Return the (x, y) coordinate for the center point of the cell that contains the specified text.  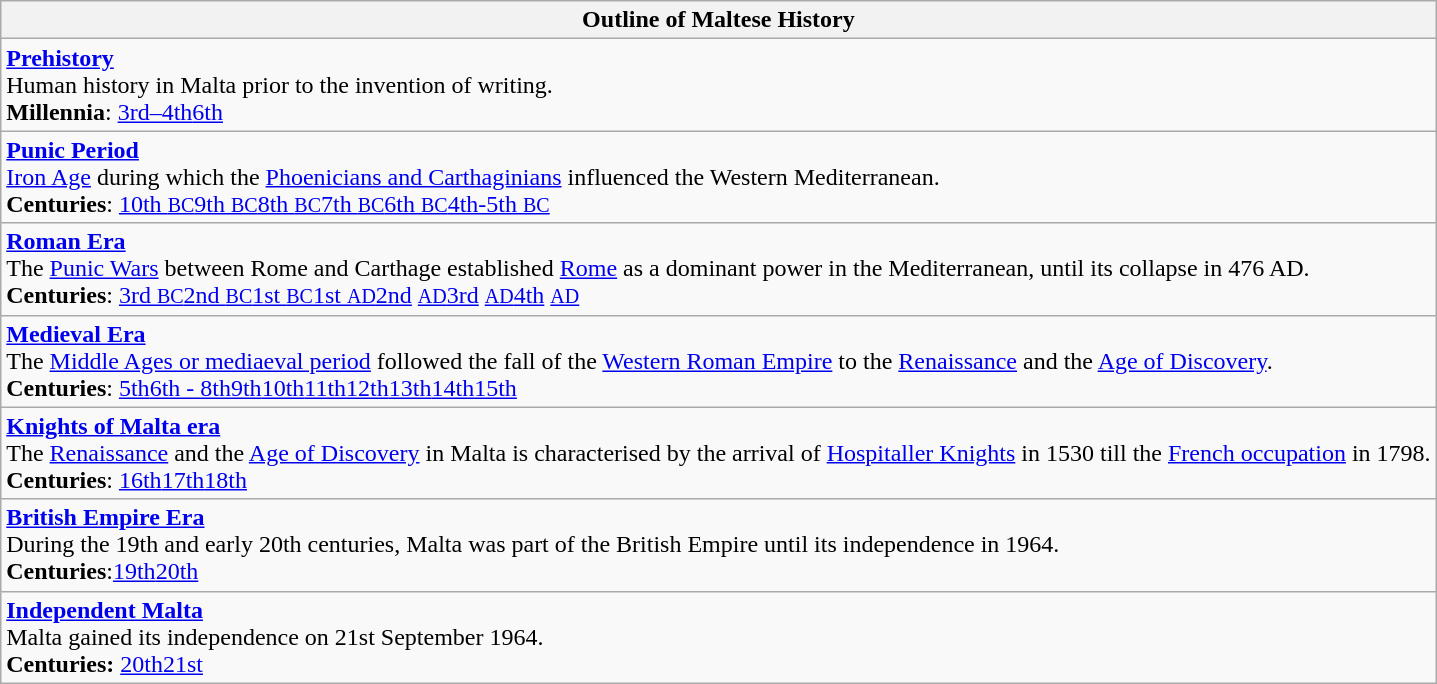
PrehistoryHuman history in Malta prior to the invention of writing.Millennia: 3rd–4th⁣⁣⁣⁣6th (718, 85)
Independent MaltaMalta gained its independence on 21st September 1964.Centuries: 20th21st (718, 637)
British Empire EraDuring the 19th and early 20th centuries, Malta was part of the British Empire until its independence in 1964.Centuries:19th20th (718, 545)
Outline of Maltese History (718, 20)
